Locate the cell with the specified text and output its [x, y] center coordinate. 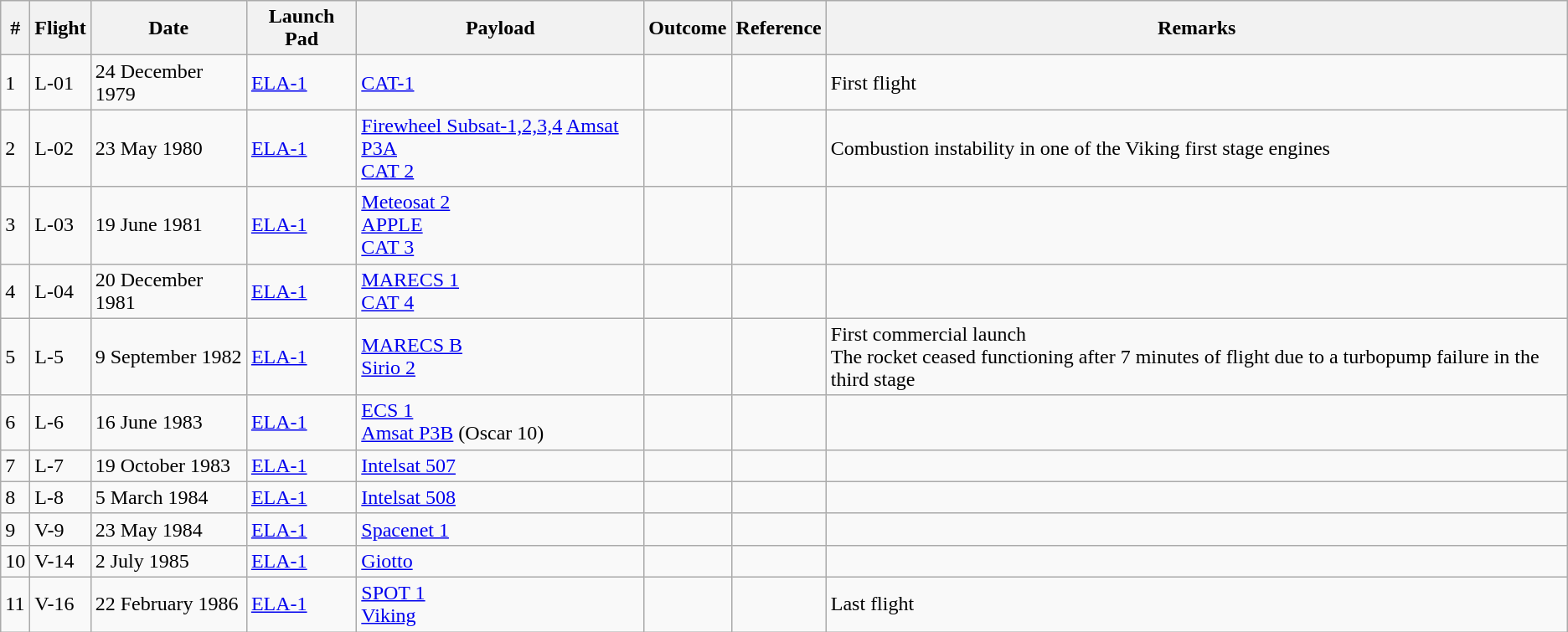
Remarks [1196, 28]
L-8 [60, 497]
10 [15, 561]
First flight [1196, 82]
MARECS 1 CAT 4 [501, 291]
Spacenet 1 [501, 529]
11 [15, 604]
4 [15, 291]
2 [15, 148]
V-9 [60, 529]
Intelsat 508 [501, 497]
Intelsat 507 [501, 465]
19 October 1983 [168, 465]
23 May 1980 [168, 148]
20 December 1981 [168, 291]
Date [168, 28]
19 June 1981 [168, 225]
Last flight [1196, 604]
L-5 [60, 357]
First commercial launch The rocket ceased functioning after 7 minutes of flight due to a turbopump failure in the third stage [1196, 357]
L-03 [60, 225]
5 [15, 357]
Meteosat 2 APPLE CAT 3 [501, 225]
5 March 1984 [168, 497]
9 [15, 529]
16 June 1983 [168, 422]
23 May 1984 [168, 529]
Payload [501, 28]
V-14 [60, 561]
22 February 1986 [168, 604]
Flight [60, 28]
Launch Pad [302, 28]
L-6 [60, 422]
ECS 1 Amsat P3B (Oscar 10) [501, 422]
SPOT 1 Viking [501, 604]
Reference [779, 28]
2 July 1985 [168, 561]
8 [15, 497]
L-02 [60, 148]
L-01 [60, 82]
6 [15, 422]
Outcome [688, 28]
MARECS B Sirio 2 [501, 357]
1 [15, 82]
CAT-1 [501, 82]
Combustion instability in one of the Viking first stage engines [1196, 148]
3 [15, 225]
7 [15, 465]
V-16 [60, 604]
24 December 1979 [168, 82]
L-7 [60, 465]
L-04 [60, 291]
Giotto [501, 561]
# [15, 28]
Firewheel Subsat-1,2,3,4 Amsat P3A CAT 2 [501, 148]
9 September 1982 [168, 357]
